Return the (X, Y) coordinate for the center point of the cell that contains the specified text.  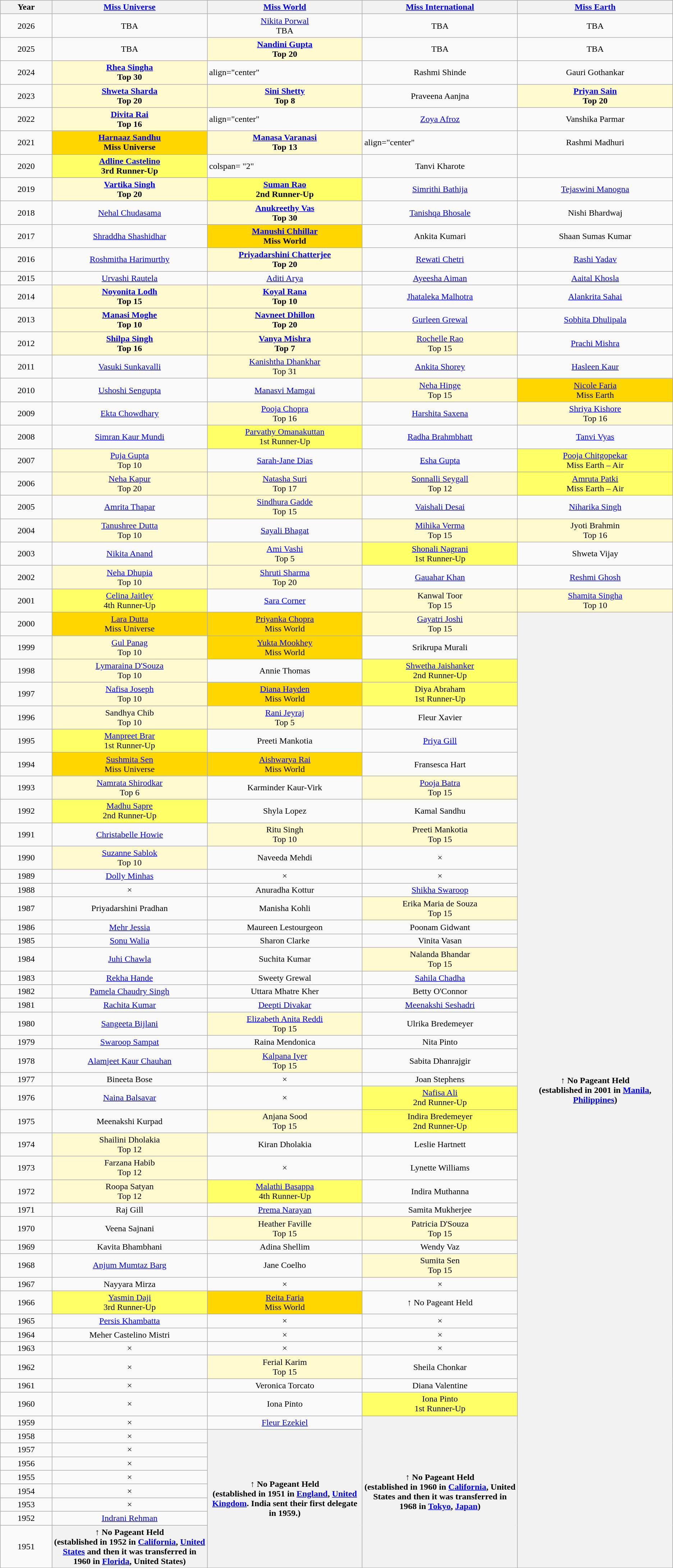
Lynette Williams (440, 1168)
Neha DhupiaTop 10 (130, 577)
Pooja BatraTop 15 (440, 788)
Dolly Minhas (130, 876)
Tejaswini Manogna (595, 189)
1968 (26, 1265)
Priyanka ChopraMiss World (285, 624)
2004 (26, 530)
Betty O'Connor (440, 992)
1952 (26, 1518)
1980 (26, 1024)
Samita Mukherjee (440, 1210)
Zoya Afroz (440, 119)
Vaishali Desai (440, 507)
Gauri Gothankar (595, 73)
Nehal Chudasama (130, 213)
Kalpana IyerTop 15 (285, 1061)
Naina Balsavar (130, 1098)
Manushi Chhillar Miss World (285, 236)
Natasha SuriTop 17 (285, 484)
Nishi Bhardwaj (595, 213)
Kavita Bhambhani (130, 1247)
Sayali Bhagat (285, 530)
Urvashi Rautela (130, 278)
Priya Gill (440, 741)
Bineeta Bose (130, 1079)
Divita RaiTop 16 (130, 119)
Sumita SenTop 15 (440, 1265)
Shaan Sumas Kumar (595, 236)
1978 (26, 1061)
Srikrupa Murali (440, 647)
Prachi Mishra (595, 344)
Raina Mendonica (285, 1042)
Puja GuptaTop 10 (130, 460)
Neha HingeTop 15 (440, 390)
Raj Gill (130, 1210)
1966 (26, 1302)
Rhea SinghaTop 30 (130, 73)
Sushmita Sen Miss Universe (130, 764)
Rekha Hande (130, 978)
↑ No Pageant Held (established in 1952 in California, United States and then it was transferred in 1960 in Florida, United States) (130, 1547)
Anukreethy VasTop 30 (285, 213)
Harshita Saxena (440, 413)
1956 (26, 1463)
Sara Corner (285, 600)
Adline Castelino3rd Runner-Up (130, 166)
Sharon Clarke (285, 941)
1994 (26, 764)
1963 (26, 1348)
2025 (26, 49)
2022 (26, 119)
Nicole Faria Miss Earth (595, 390)
Manpreet Brar1st Runner-Up (130, 741)
Vartika SinghTop 20 (130, 189)
Preeti Mankotia (285, 741)
Meher Castelino Mistri (130, 1335)
1982 (26, 992)
Gauahar Khan (440, 577)
Pooja ChitgopekarMiss Earth – Air (595, 460)
Aditi Arya (285, 278)
Sweety Grewal (285, 978)
2008 (26, 437)
Shailini DholakiaTop 12 (130, 1144)
Aishwarya Rai Miss World (285, 764)
Vinita Vasan (440, 941)
Harnaaz Sandhu Miss Universe (130, 142)
Simran Kaur Mundi (130, 437)
Sobhita Dhulipala (595, 320)
2003 (26, 553)
Tanvi Kharote (440, 166)
Sheila Chonkar (440, 1367)
2006 (26, 484)
Heather FavilleTop 15 (285, 1228)
Fransesca Hart (440, 764)
Celina Jaitley4th Runner-Up (130, 600)
Yasmin Daji3rd Runner-Up (130, 1302)
2017 (26, 236)
↑ No Pageant Held(established in 1960 in California, United States and then it was transferred in 1968 in Tokyo, Japan) (440, 1492)
Diana Valentine (440, 1385)
Rani JeyrajTop 5 (285, 717)
Hasleen Kaur (595, 367)
Lymaraina D'SouzaTop 10 (130, 671)
Sahila Chadha (440, 978)
1959 (26, 1422)
Meenakshi Kurpad (130, 1121)
Ankita Kumari (440, 236)
Rewati Chetri (440, 259)
Anjana SoodTop 15 (285, 1121)
Diya Abraham1st Runner-Up (440, 694)
Alankrita Sahai (595, 297)
Shyla Lopez (285, 811)
Ritu SinghTop 10 (285, 834)
Tanushree DuttaTop 10 (130, 530)
Rashmi Shinde (440, 73)
Annie Thomas (285, 671)
Nikita Anand (130, 553)
Praveena Aanjna (440, 96)
Mehr Jessia (130, 927)
Suzanne SablokTop 10 (130, 857)
Tanishqa Bhosale (440, 213)
1987 (26, 909)
Roshmitha Harimurthy (130, 259)
1972 (26, 1191)
Vanshika Parmar (595, 119)
Diana Hayden Miss World (285, 694)
Ulrika Bredemeyer (440, 1024)
Indrani Rehman (130, 1518)
Jyoti BrahminTop 16 (595, 530)
2023 (26, 96)
Erika Maria de SouzaTop 15 (440, 909)
Priyadarshini ChatterjeeTop 20 (285, 259)
Madhu Sapre2nd Runner-Up (130, 811)
1953 (26, 1504)
2019 (26, 189)
Simrithi Bathija (440, 189)
Reita Faria Miss World (285, 1302)
Yukta MookheyMiss World (285, 647)
Manasvi Mamgai (285, 390)
Deepti Divakar (285, 1005)
1999 (26, 647)
1962 (26, 1367)
Shweta ShardaTop 20 (130, 96)
Shriya KishoreTop 16 (595, 413)
Ayeesha Aiman (440, 278)
Sangeeta Bijlani (130, 1024)
2009 (26, 413)
1975 (26, 1121)
Esha Gupta (440, 460)
1989 (26, 876)
Navneet DhillonTop 20 (285, 320)
2015 (26, 278)
Neha KapurTop 20 (130, 484)
2002 (26, 577)
1974 (26, 1144)
1970 (26, 1228)
Wendy Vaz (440, 1247)
Tanvi Vyas (595, 437)
1986 (26, 927)
Year (26, 7)
1960 (26, 1404)
Anuradha Kottur (285, 890)
Shweta Vijay (595, 553)
1992 (26, 811)
Ankita Shorey (440, 367)
Manasi MogheTop 10 (130, 320)
2010 (26, 390)
1998 (26, 671)
Rashmi Madhuri (595, 142)
Iona Pinto1st Runner-Up (440, 1404)
Adina Shellim (285, 1247)
Jhataleka Malhotra (440, 297)
Kiran Dholakia (285, 1144)
Gurleen Grewal (440, 320)
colspan= "2" (285, 166)
Elizabeth Anita ReddiTop 15 (285, 1024)
Gul PanagTop 10 (130, 647)
Priyan SainTop 20 (595, 96)
1957 (26, 1450)
Suchita Kumar (285, 959)
Ami VashiTop 5 (285, 553)
1984 (26, 959)
Noyonita LodhTop 15 (130, 297)
2000 (26, 624)
Poonam Gidwant (440, 927)
Uttara Mhatre Kher (285, 992)
Sini ShettyTop 8 (285, 96)
Miss International (440, 7)
1969 (26, 1247)
Karminder Kaur-Virk (285, 788)
Prema Narayan (285, 1210)
1981 (26, 1005)
1977 (26, 1079)
Rachita Kumar (130, 1005)
1996 (26, 717)
Nandini GuptaTop 20 (285, 49)
Sindhura GaddeTop 15 (285, 507)
Pamela Chaudry Singh (130, 992)
1995 (26, 741)
1990 (26, 857)
2001 (26, 600)
Indira Muthanna (440, 1191)
Nafisa Ali2nd Runner-Up (440, 1098)
Sarah-Jane Dias (285, 460)
Nayyara Mirza (130, 1284)
Joan Stephens (440, 1079)
Kanishtha DhankharTop 31 (285, 367)
Ushoshi Sengupta (130, 390)
1988 (26, 890)
Koyal RanaTop 10 (285, 297)
Amruta PatkiMiss Earth – Air (595, 484)
Farzana HabibTop 12 (130, 1168)
1971 (26, 1210)
Manasa VaranasiTop 13 (285, 142)
2011 (26, 367)
Sandhya ChibTop 10 (130, 717)
Namrata ShirodkarTop 6 (130, 788)
Jane Coelho (285, 1265)
↑ No Pageant Held(established in 2001 in Manila, Philippines) (595, 1090)
Persis Khambatta (130, 1321)
2026 (26, 26)
Sabita Dhanrajgir (440, 1061)
↑ No Pageant Held (established in 1951 in England, United Kingdom. India sent their first delegate in 1959.) (285, 1499)
2016 (26, 259)
Shwetha Jaishanker2nd Runner-Up (440, 671)
1967 (26, 1284)
2021 (26, 142)
Maureen Lestourgeon (285, 927)
Sonu Walia (130, 941)
Preeti MankotiaTop 15 (440, 834)
Parvathy Omanakuttan1st Runner-Up (285, 437)
Reshmi Ghosh (595, 577)
Veronica Torcato (285, 1385)
Shikha Swaroop (440, 890)
1973 (26, 1168)
Shraddha Shashidhar (130, 236)
1951 (26, 1547)
Shonali Nagrani1st Runner-Up (440, 553)
1991 (26, 834)
Iona Pinto (285, 1404)
Malathi Basappa4th Runner-Up (285, 1191)
Roopa SatyanTop 12 (130, 1191)
2005 (26, 507)
Rashi Yadav (595, 259)
1993 (26, 788)
2013 (26, 320)
Indira Bredemeyer2nd Runner-Up (440, 1121)
1997 (26, 694)
Ekta Chowdhary (130, 413)
Ferial KarimTop 15 (285, 1367)
1983 (26, 978)
Christabelle Howie (130, 834)
Nita Pinto (440, 1042)
Niharika Singh (595, 507)
Shamita SinghaTop 10 (595, 600)
Nalanda BhandarTop 15 (440, 959)
1958 (26, 1436)
1964 (26, 1335)
1955 (26, 1477)
Alamjeet Kaur Chauhan (130, 1061)
2012 (26, 344)
Sonnalli SeygallTop 12 (440, 484)
Radha Brahmbhatt (440, 437)
2024 (26, 73)
Nikita PorwalTBA (285, 26)
1965 (26, 1321)
1954 (26, 1491)
↑ No Pageant Held (440, 1302)
1979 (26, 1042)
Patricia D'SouzaTop 15 (440, 1228)
Fleur Xavier (440, 717)
Shruti SharmaTop 20 (285, 577)
Pooja ChopraTop 16 (285, 413)
2007 (26, 460)
Miss Earth (595, 7)
Swaroop Sampat (130, 1042)
Mihika VermaTop 15 (440, 530)
Leslie Hartnett (440, 1144)
Naveeda Mehdi (285, 857)
Gayatri JoshiTop 15 (440, 624)
Nafisa JosephTop 10 (130, 694)
Manisha Kohli (285, 909)
Anjum Mumtaz Barg (130, 1265)
Aaital Khosla (595, 278)
Amrita Thapar (130, 507)
Lara Dutta Miss Universe (130, 624)
Priyadarshini Pradhan (130, 909)
Shilpa SinghTop 16 (130, 344)
1961 (26, 1385)
Miss World (285, 7)
Suman Rao2nd Runner-Up (285, 189)
Fleur Ezekiel (285, 1422)
Meenakshi Seshadri (440, 1005)
Rochelle RaoTop 15 (440, 344)
2014 (26, 297)
1985 (26, 941)
Vanya MishraTop 7 (285, 344)
Miss Universe (130, 7)
2018 (26, 213)
Kanwal ToorTop 15 (440, 600)
Kamal Sandhu (440, 811)
Juhi Chawla (130, 959)
Veena Sajnani (130, 1228)
Vasuki Sunkavalli (130, 367)
1976 (26, 1098)
2020 (26, 166)
